From the cell containing the given text, extract its center point as (X, Y) coordinate. 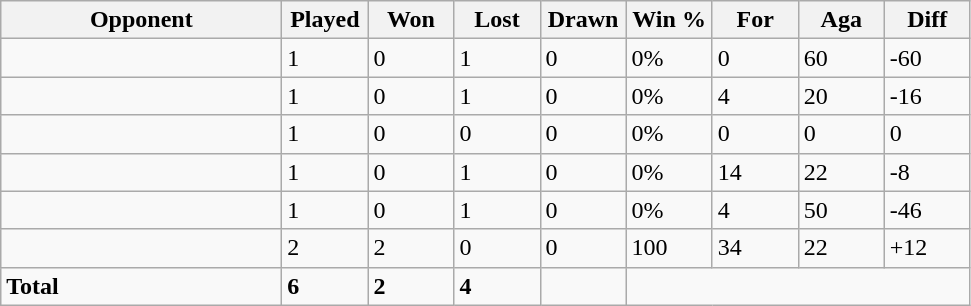
Played (325, 20)
-16 (927, 96)
-60 (927, 58)
Diff (927, 20)
For (755, 20)
14 (755, 172)
20 (841, 96)
6 (325, 286)
Won (411, 20)
+12 (927, 248)
100 (669, 248)
60 (841, 58)
34 (755, 248)
Total (142, 286)
Drawn (583, 20)
Aga (841, 20)
Lost (497, 20)
-8 (927, 172)
-46 (927, 210)
50 (841, 210)
Win % (669, 20)
Opponent (142, 20)
